Provide the [x, y] coordinate of the cell's center where the given text is located.  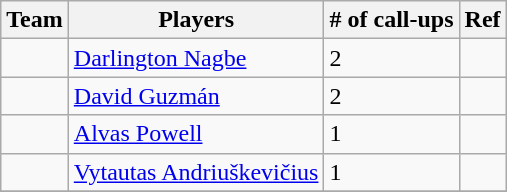
Alvas Powell [196, 134]
Team [35, 20]
Players [196, 20]
David Guzmán [196, 96]
# of call-ups [392, 20]
Darlington Nagbe [196, 58]
Vytautas Andriuškevičius [196, 172]
Ref [482, 20]
